Extract the (x, y) coordinate from the center of the cell holding the provided text.  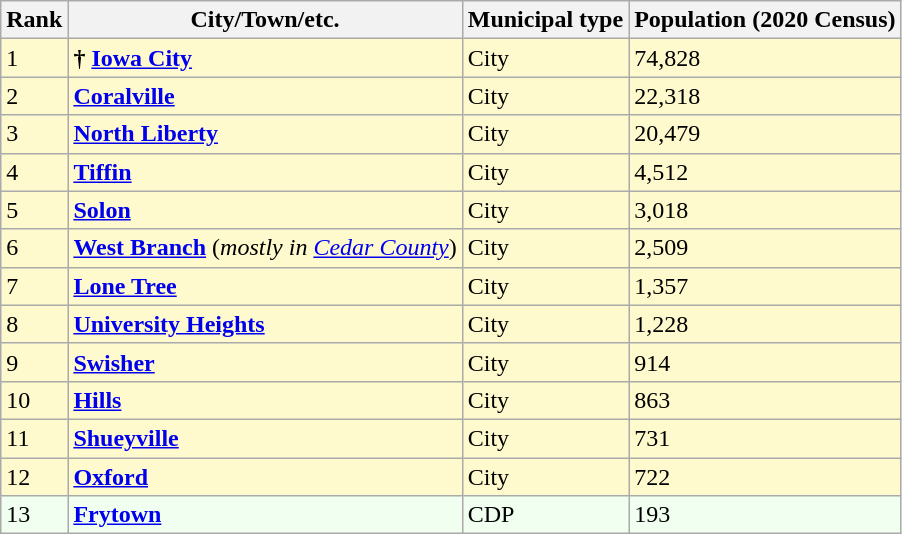
Rank (34, 20)
West Branch (mostly in Cedar County) (265, 248)
1 (34, 58)
Municipal type (545, 20)
Tiffin (265, 172)
Solon (265, 210)
8 (34, 324)
193 (765, 515)
4 (34, 172)
2,509 (765, 248)
CDP (545, 515)
Coralville (265, 96)
1,357 (765, 286)
University Heights (265, 324)
Lone Tree (265, 286)
11 (34, 438)
6 (34, 248)
10 (34, 400)
20,479 (765, 134)
7 (34, 286)
22,318 (765, 96)
74,828 (765, 58)
4,512 (765, 172)
Population (2020 Census) (765, 20)
12 (34, 477)
722 (765, 477)
City/Town/etc. (265, 20)
863 (765, 400)
3,018 (765, 210)
North Liberty (265, 134)
1,228 (765, 324)
Hills (265, 400)
914 (765, 362)
2 (34, 96)
Shueyville (265, 438)
5 (34, 210)
3 (34, 134)
9 (34, 362)
Oxford (265, 477)
Frytown (265, 515)
Swisher (265, 362)
731 (765, 438)
13 (34, 515)
† Iowa City (265, 58)
